Search for the cell housing the specified text and yield its (x, y) center coordinate. 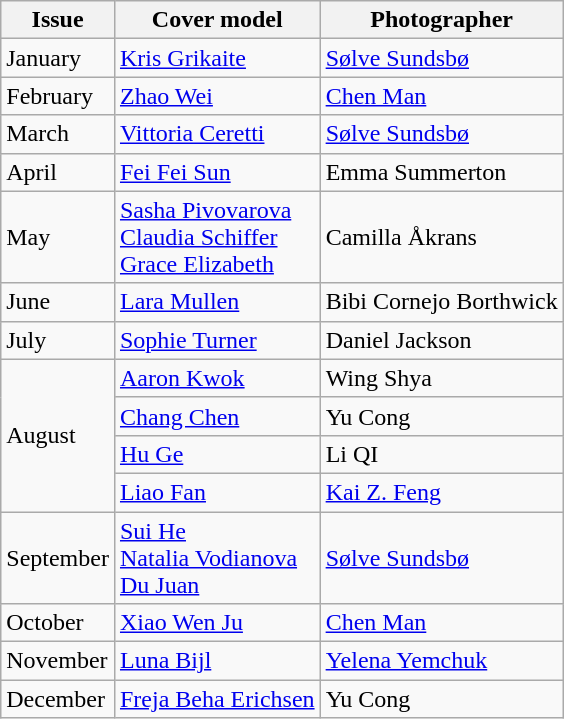
Sasha Pivovarova Claudia SchifferGrace Elizabeth (217, 237)
July (58, 340)
August (58, 435)
Daniel Jackson (442, 340)
Xiao Wen Ju (217, 623)
February (58, 96)
Photographer (442, 20)
Cover model (217, 20)
Li QI (442, 454)
December (58, 699)
Liao Fan (217, 492)
Chang Chen (217, 416)
Kai Z. Feng (442, 492)
Yelena Yemchuk (442, 661)
Kris Grikaite (217, 58)
Aaron Kwok (217, 378)
Zhao Wei (217, 96)
May (58, 237)
November (58, 661)
Vittoria Ceretti (217, 134)
Sui HeNatalia VodianovaDu Juan (217, 558)
Sophie Turner (217, 340)
Bibi Cornejo Borthwick (442, 302)
Camilla Åkrans (442, 237)
Fei Fei Sun (217, 172)
June (58, 302)
March (58, 134)
Luna Bijl (217, 661)
Lara Mullen (217, 302)
Emma Summerton (442, 172)
April (58, 172)
Hu Ge (217, 454)
Issue (58, 20)
October (58, 623)
September (58, 558)
January (58, 58)
Freja Beha Erichsen (217, 699)
Wing Shya (442, 378)
